Locate the cell with the specified text and output its (x, y) center coordinate. 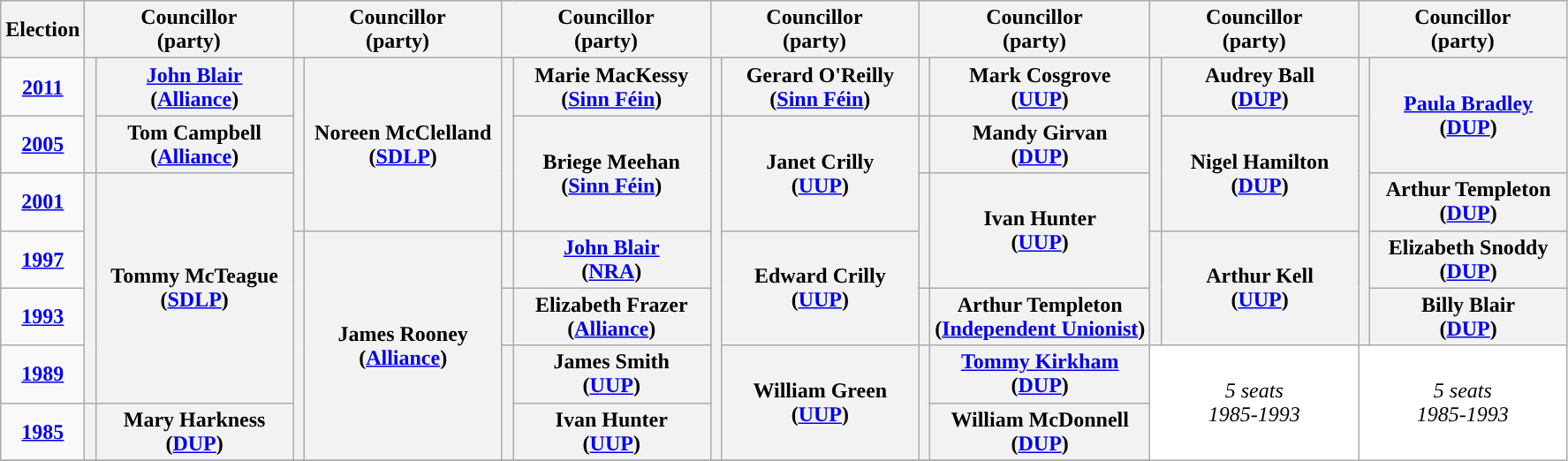
Paula Bradley (DUP) (1468, 116)
Election (42, 30)
Elizabeth Frazer (Alliance) (611, 316)
William McDonnell (DUP) (1041, 431)
Arthur Templeton (Independent Unionist) (1041, 316)
Tommy Kirkham (DUP) (1041, 374)
2005 (42, 145)
Edward Crilly (UUP) (821, 288)
Janet Crilly (UUP) (821, 173)
Audrey Ball (DUP) (1260, 87)
2001 (42, 201)
James Smith (UUP) (611, 374)
1993 (42, 316)
William Green (UUP) (821, 403)
Nigel Hamilton (DUP) (1260, 173)
1997 (42, 260)
Elizabeth Snoddy (DUP) (1468, 260)
Arthur Templeton (DUP) (1468, 201)
Mark Cosgrove (UUP) (1041, 87)
Noreen McClelland (SDLP) (403, 145)
Marie MacKessy (Sinn Féin) (611, 87)
Billy Blair (DUP) (1468, 316)
Mandy Girvan (DUP) (1041, 145)
Arthur Kell (UUP) (1260, 288)
James Rooney (Alliance) (403, 345)
1989 (42, 374)
John Blair (NRA) (611, 260)
Tom Campbell (Alliance) (194, 145)
1985 (42, 431)
Mary Harkness (DUP) (194, 431)
2011 (42, 87)
John Blair (Alliance) (194, 87)
Briege Meehan (Sinn Féin) (611, 173)
Tommy McTeague (SDLP) (194, 288)
Gerard O'Reilly (Sinn Féin) (821, 87)
